Locate the cell with the specified text and output its (X, Y) center coordinate. 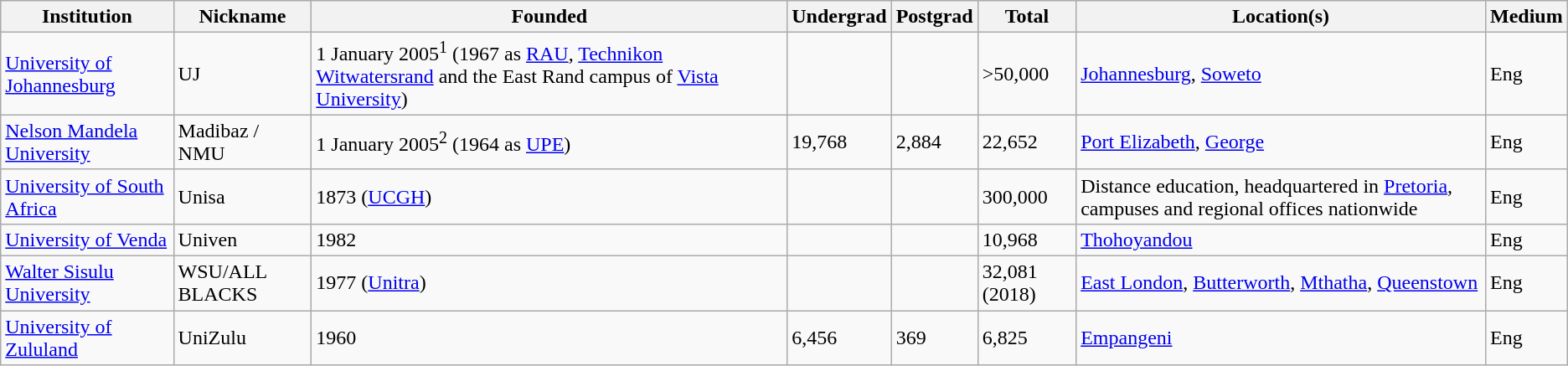
Nelson Mandela University (87, 142)
UniZulu (243, 338)
369 (935, 338)
1977 (Unitra) (549, 283)
Undergrad (839, 17)
Institution (87, 17)
300,000 (1027, 196)
19,768 (839, 142)
1 January 20052 (1964 as UPE) (549, 142)
WSU/ALL BLACKS (243, 283)
East London, Butterworth, Mthatha, Queenstown (1282, 283)
Thohoyandou (1282, 240)
Postgrad (935, 17)
Medium (1526, 17)
Total (1027, 17)
University of Zululand (87, 338)
University of Johannesburg (87, 74)
10,968 (1027, 240)
1 January 20051 (1967 as RAU, Technikon Witwatersrand and the East Rand campus of Vista University) (549, 74)
Distance education, headquartered in Pretoria, campuses and regional offices nationwide (1282, 196)
32,081 (2018) (1027, 283)
Port Elizabeth, George (1282, 142)
Walter Sisulu University (87, 283)
Nickname (243, 17)
Location(s) (1282, 17)
2,884 (935, 142)
6,825 (1027, 338)
Univen (243, 240)
>50,000 (1027, 74)
1982 (549, 240)
Empangeni (1282, 338)
University of Venda (87, 240)
Unisa (243, 196)
1960 (549, 338)
Founded (549, 17)
1873 (UCGH) (549, 196)
Johannesburg, Soweto (1282, 74)
Madibaz / NMU (243, 142)
UJ (243, 74)
6,456 (839, 338)
University of South Africa (87, 196)
22,652 (1027, 142)
